Output the [x, y] coordinate of the center of the cell containing the given text.  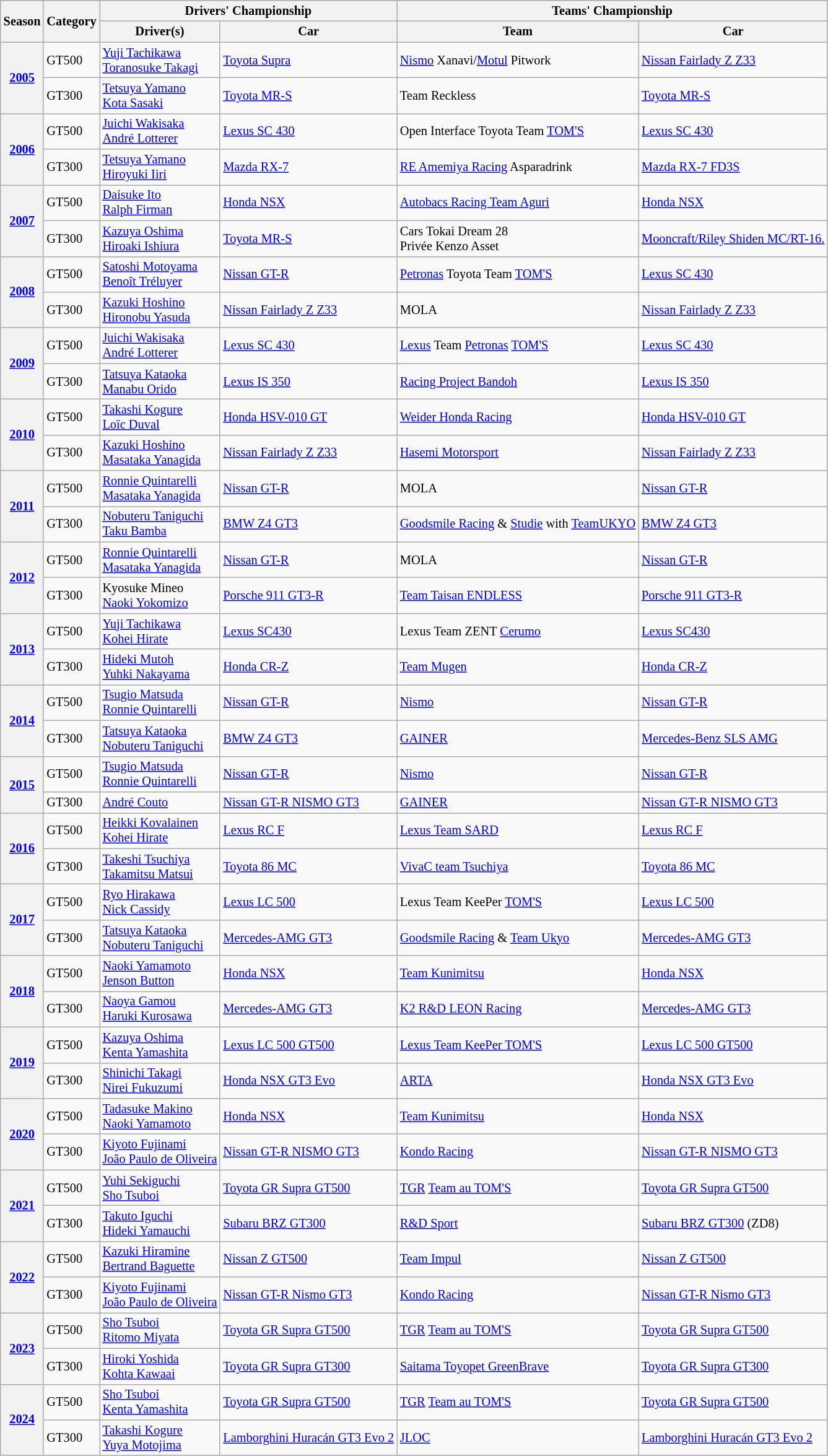
2013 [22, 649]
Yuji Tachikawa Toranosuke Takagi [160, 60]
Goodsmile Racing & Team Ukyo [518, 938]
Team Mugen [518, 667]
2017 [22, 919]
Takeshi Tsuchiya Takamitsu Matsui [160, 866]
Cars Tokai Dream 28Privée Kenzo Asset [518, 238]
2015 [22, 784]
2024 [22, 1419]
Open Interface Toyota Team TOM'S [518, 131]
2005 [22, 78]
Subaru BRZ GT300 (ZD8) [733, 1223]
Tetsuya Yamano Hiroyuki Iiri [160, 167]
Hideki Mutoh Yuhki Nakayama [160, 667]
Autobacs Racing Team Aguri [518, 203]
Takuto Iguchi Hideki Yamauchi [160, 1223]
Lexus Team SARD [518, 830]
Season [22, 21]
Subaru BRZ GT300 [308, 1223]
Daisuke Ito Ralph Firman [160, 203]
Yuhi Sekiguchi Sho Tsuboi [160, 1188]
VivaC team Tsuchiya [518, 866]
Kazuya Oshima Kenta Yamashita [160, 1045]
Naoki Yamamoto Jenson Button [160, 974]
ARTA [518, 1081]
2018 [22, 991]
Drivers' Championship [248, 11]
Mercedes-Benz SLS AMG [733, 738]
Sho Tsuboi Ritomo Miyata [160, 1330]
Tetsuya Yamano Kota Sasaki [160, 95]
Nobuteru Taniguchi Taku Bamba [160, 524]
André Couto [160, 802]
Takashi Kogure Loïc Duval [160, 417]
RE Amemiya Racing Asparadrink [518, 167]
Tadasuke Makino Naoki Yamamoto [160, 1116]
Satoshi Motoyama Benoît Tréluyer [160, 274]
Kazuki Hoshino Masataka Yanagida [160, 453]
Team [518, 32]
Takashi Kogure Yuya Motojima [160, 1437]
Kazuki Hoshino Hironobu Yasuda [160, 310]
Petronas Toyota Team TOM'S [518, 274]
Toyota Supra [308, 60]
Sho Tsuboi Kenta Yamashita [160, 1402]
2019 [22, 1063]
Teams' Championship [612, 11]
Mazda RX-7 [308, 167]
Shinichi Takagi Nirei Fukuzumi [160, 1081]
R&D Sport [518, 1223]
2006 [22, 149]
2008 [22, 292]
2020 [22, 1133]
Team Impul [518, 1259]
Kyosuke Mineo Naoki Yokomizo [160, 595]
2010 [22, 435]
2007 [22, 220]
Mazda RX-7 FD3S [733, 167]
Hasemi Motorsport [518, 453]
2016 [22, 848]
Driver(s) [160, 32]
Mooncraft/Riley Shiden MC/RT-16. [733, 238]
Saitama Toyopet GreenBrave [518, 1366]
Nismo Xanavi/Motul Pitwork [518, 60]
2022 [22, 1277]
Weider Honda Racing [518, 417]
Goodsmile Racing & Studie with TeamUKYO [518, 524]
Lexus Team ZENT Cerumo [518, 631]
Tatsuya Kataoka Manabu Orido [160, 381]
2023 [22, 1348]
Yuji Tachikawa Kohei Hirate [160, 631]
Category [71, 21]
2009 [22, 363]
Team Taisan ENDLESS [518, 595]
Ryo Hirakawa Nick Cassidy [160, 902]
2011 [22, 507]
Kazuki Hiramine Bertrand Baguette [160, 1259]
2014 [22, 720]
Hiroki Yoshida Kohta Kawaai [160, 1366]
2021 [22, 1205]
Lexus Team Petronas TOM'S [518, 346]
JLOC [518, 1437]
Naoya Gamou Haruki Kurosawa [160, 1009]
Heikki Kovalainen Kohei Hirate [160, 830]
Team Reckless [518, 95]
2012 [22, 577]
Racing Project Bandoh [518, 381]
K2 R&D LEON Racing [518, 1009]
Kazuya Oshima Hiroaki Ishiura [160, 238]
